Detect which cell encompasses the target text, then output its (X, Y) center coordinate. 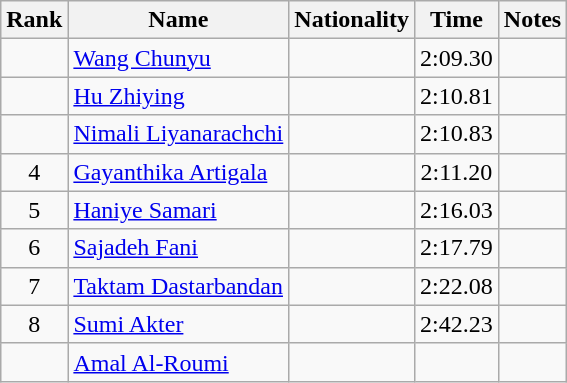
Nationality (352, 20)
2:42.23 (457, 324)
7 (34, 286)
Sumi Akter (178, 324)
2:22.08 (457, 286)
2:17.79 (457, 248)
Rank (34, 20)
2:11.20 (457, 172)
4 (34, 172)
Sajadeh Fani (178, 248)
Wang Chunyu (178, 58)
2:09.30 (457, 58)
Hu Zhiying (178, 96)
5 (34, 210)
Notes (532, 20)
Taktam Dastarbandan (178, 286)
Nimali Liyanarachchi (178, 134)
2:16.03 (457, 210)
Haniye Samari (178, 210)
2:10.81 (457, 96)
8 (34, 324)
6 (34, 248)
2:10.83 (457, 134)
Amal Al-Roumi (178, 362)
Gayanthika Artigala (178, 172)
Time (457, 20)
Name (178, 20)
